Search for the cell housing the specified text and yield its (X, Y) center coordinate. 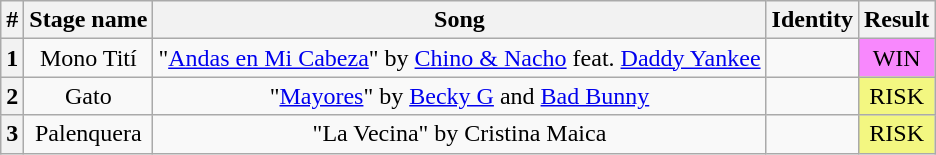
Mono Tití (88, 58)
"Mayores" by Becky G and Bad Bunny (460, 96)
Identity (812, 20)
3 (12, 134)
WIN (896, 58)
Result (896, 20)
Stage name (88, 20)
2 (12, 96)
Palenquera (88, 134)
Gato (88, 96)
"La Vecina" by Cristina Maica (460, 134)
1 (12, 58)
"Andas en Mi Cabeza" by Chino & Nacho feat. Daddy Yankee (460, 58)
Song (460, 20)
# (12, 20)
